Identify which cell holds the provided text, then report its (x, y) central coordinate. 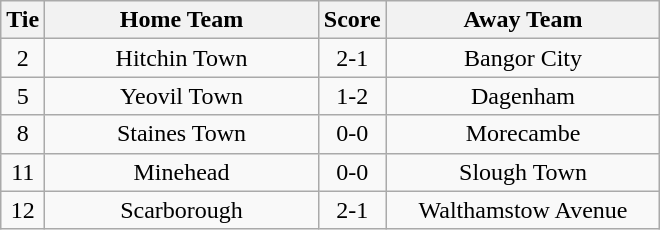
Bangor City (523, 58)
Walthamstow Avenue (523, 210)
12 (23, 210)
Yeovil Town (182, 96)
Tie (23, 20)
Hitchin Town (182, 58)
Slough Town (523, 172)
8 (23, 134)
Home Team (182, 20)
Scarborough (182, 210)
Staines Town (182, 134)
11 (23, 172)
Morecambe (523, 134)
5 (23, 96)
1-2 (352, 96)
Away Team (523, 20)
Minehead (182, 172)
Dagenham (523, 96)
Score (352, 20)
2 (23, 58)
